Return the [X, Y] coordinate for the center point of the cell that contains the specified text.  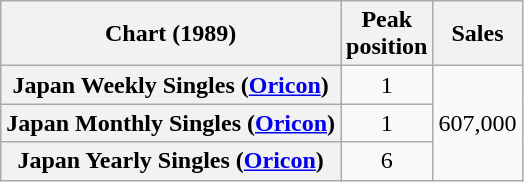
6 [387, 161]
Japan Weekly Singles (Oricon) [171, 85]
Japan Yearly Singles (Oricon) [171, 161]
Peakposition [387, 34]
Japan Monthly Singles (Oricon) [171, 123]
607,000 [478, 123]
Chart (1989) [171, 34]
Sales [478, 34]
